Search for the cell housing the specified text and yield its (x, y) center coordinate. 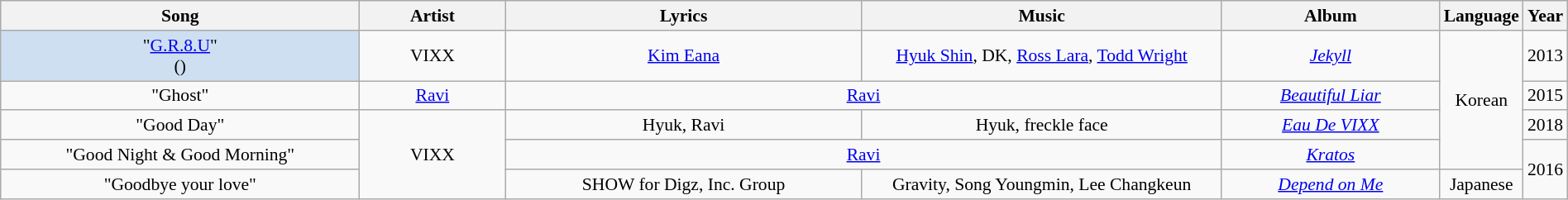
Depend on Me (1331, 183)
Music (1042, 16)
Lyrics (683, 16)
Kratos (1331, 155)
2015 (1545, 96)
SHOW for Digz, Inc. Group (683, 183)
Gravity, Song Youngmin, Lee Changkeun (1042, 183)
2016 (1545, 169)
Language (1482, 16)
"Goodbye your love" (180, 183)
"Ghost" (180, 96)
"Good Day" (180, 125)
"G.R.8.U"() (180, 55)
2013 (1545, 55)
Jekyll (1331, 55)
Year (1545, 16)
Beautiful Liar (1331, 96)
Eau De VIXX (1331, 125)
"Good Night & Good Morning" (180, 155)
Hyuk, Ravi (683, 125)
Song (180, 16)
2018 (1545, 125)
Japanese (1482, 183)
Album (1331, 16)
Kim Eana (683, 55)
Hyuk, freckle face (1042, 125)
Korean (1482, 99)
Hyuk Shin, DK, Ross Lara, Todd Wright (1042, 55)
Artist (433, 16)
